For the text-containing cell, return its midpoint in (x, y) coordinate format. 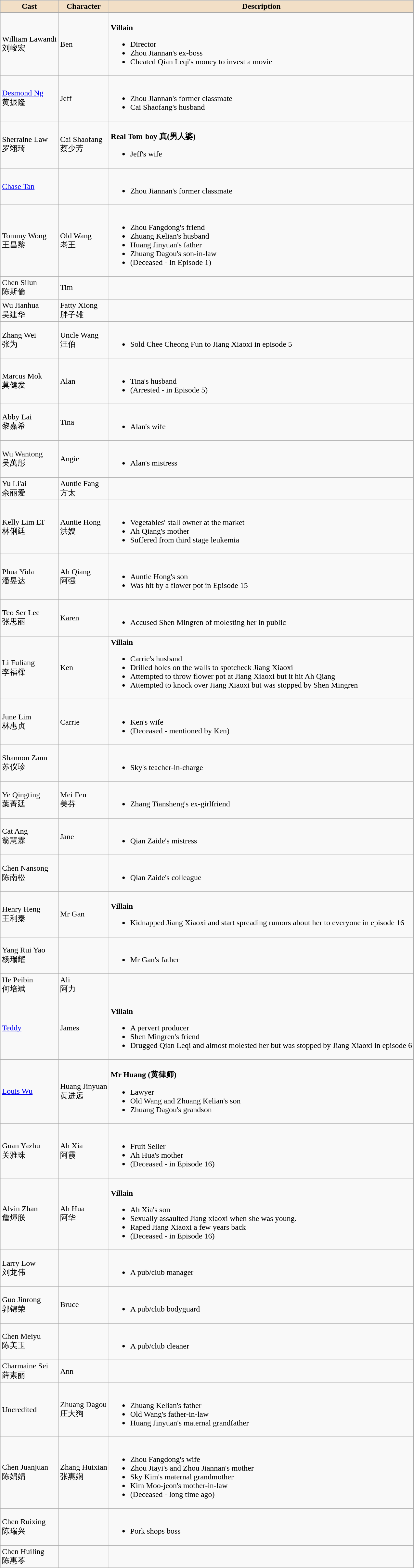
Huang Jinyuan 黄进远 (84, 1091)
Li Fuliang 李福樑 (29, 668)
Ann (84, 1371)
VillainAh Xia's sonSexually assaulted Jiang xiaoxi when she was young.Raped Jiang Xiaoxi a few years back(Deceased - in Episode 16) (261, 1213)
Fruit SellerAh Hua's mother(Deceased - in Episode 16) (261, 1151)
Zhang Tiansheng's ex-girlfriend (261, 800)
June Lim 林惠贞 (29, 722)
William Lawandi 刘峻宏 (29, 44)
Zhou Fangdong's wifeZhou Jiayi's and Zhou Jiannan's motherSky Kim's maternal grandmotherKim Moo-jeon's mother-in-law(Deceased - long time ago) (261, 1473)
Tim (84, 288)
Guo Jinrong 郭锦荣 (29, 1305)
Ben (84, 44)
Accused Shen Mingren of molesting her in public (261, 618)
Ali 阿力 (84, 985)
Auntie Hong's sonWas hit by a flower pot in Episode 15 (261, 577)
Ah Hua 阿华 (84, 1213)
Henry Heng 王利秦 (29, 914)
Marcus Mok 莫健发 (29, 381)
Alan's wife (261, 422)
Real Tom-boy 真(男人婆)Jeff's wife (261, 145)
Description (261, 6)
Jane (84, 836)
Angie (84, 459)
Tina (84, 422)
Chen Huiling 陈惠苓 (29, 1557)
Cat Ang 翁慧霖 (29, 836)
Zhou Jiannan's former classmateCai Shaofang's husband (261, 98)
Ye Qingting 葉菁廷 (29, 800)
Alvin Zhan 詹煇朕 (29, 1213)
Mr Gan's father (261, 955)
Yang Rui Yao 杨瑞耀 (29, 955)
VillainKidnapped Jiang Xiaoxi and start spreading rumors about her to everyone in episode 16 (261, 914)
Mr Gan (84, 914)
Sold Chee Cheong Fun to Jiang Xiaoxi in episode 5 (261, 340)
Chen Juanjuan 陈娟娟 (29, 1473)
Character (84, 6)
Zhou Fangdong's friendZhuang Kelian's husbandHuang Jinyuan's fatherZhuang Dagou's son-in-law(Deceased - In Episode 1) (261, 241)
Alan's mistress (261, 459)
Chen Ruixing 陈瑞兴 (29, 1526)
Cai Shaofang 蔡少芳 (84, 145)
Zhuang Dagou 庄大狗 (84, 1410)
Charmaine Sei 薛素丽 (29, 1371)
Chen Nansong 陈南松 (29, 873)
Mei Fen 美芬 (84, 800)
Ken's wife(Deceased - mentioned by Ken) (261, 722)
Ah Xia 阿霞 (84, 1151)
Old Wang 老王 (84, 241)
Uncredited (29, 1410)
Louis Wu (29, 1091)
Shannon Zann 苏仪珍 (29, 763)
Zhang Wei 张为 (29, 340)
Larry Low 刘龙伟 (29, 1268)
A pub/club manager (261, 1268)
Chen Meiyu 陈美玉 (29, 1341)
Abby Lai 黎嘉希 (29, 422)
Teddy (29, 1028)
Alan (84, 381)
Auntie Fang 方太 (84, 489)
Sky's teacher-in-charge (261, 763)
Phua Yida 潘昱达 (29, 577)
VillainDirectorZhou Jiannan's ex-bossCheated Qian Leqi's money to invest a movie (261, 44)
Auntie Hong 洪嫂 (84, 527)
Pork shops boss (261, 1526)
Ah Qiang 阿强 (84, 577)
Wu Jianhua 吴建华 (29, 310)
Karen (84, 618)
Qian Zaide's mistress (261, 836)
VillainA pervert producerShen Mingren's friendDrugged Qian Leqi and almost molested her but was stopped by Jiang Xiaoxi in episode 6 (261, 1028)
He Peibin 何培斌 (29, 985)
Fatty Xiong 胖子雄 (84, 310)
James (84, 1028)
Yu Li'ai 余丽爱 (29, 489)
Zhou Jiannan's former classmate (261, 186)
Guan Yazhu 关雅珠 (29, 1151)
Tina's husband(Arrested - in Episode 5) (261, 381)
A pub/club bodyguard (261, 1305)
Chase Tan (29, 186)
Vegetables' stall owner at the marketAh Qiang's motherSuffered from third stage leukemia (261, 527)
Sherraine Law 罗翊琦 (29, 145)
Chen Silun 陈斯倫 (29, 288)
Kelly Lim LT 林俐廷 (29, 527)
Cast (29, 6)
Mr Huang (黄律师)LawyerOld Wang and Zhuang Kelian's sonZhuang Dagou's grandson (261, 1091)
Uncle Wang 汪伯 (84, 340)
Zhuang Kelian's fatherOld Wang's father-in-lawHuang Jinyuan's maternal grandfather (261, 1410)
A pub/club cleaner (261, 1341)
Teo Ser Lee 张思丽 (29, 618)
Zhang Huixian 张惠娴 (84, 1473)
Tommy Wong 王昌黎 (29, 241)
Bruce (84, 1305)
Qian Zaide's colleague (261, 873)
Desmond Ng 黄振隆 (29, 98)
Carrie (84, 722)
Ken (84, 668)
Jeff (84, 98)
Wu Wantong 吴萬彤 (29, 459)
